Return the (X, Y) coordinate for the center point of the cell that contains the specified text.  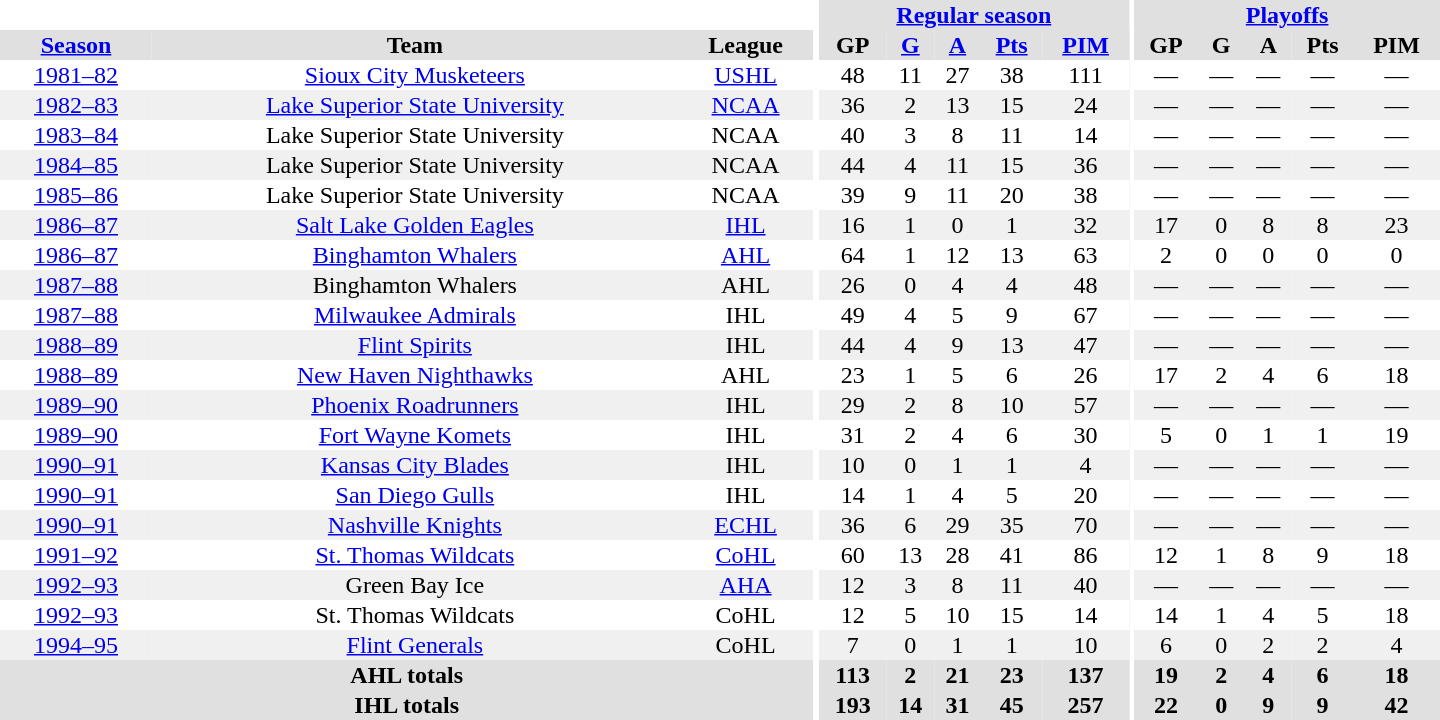
67 (1086, 315)
1982–83 (76, 105)
193 (853, 705)
AHA (746, 585)
Milwaukee Admirals (415, 315)
Kansas City Blades (415, 465)
1991–92 (76, 555)
22 (1166, 705)
28 (958, 555)
Team (415, 45)
21 (958, 675)
Sioux City Musketeers (415, 75)
27 (958, 75)
New Haven Nighthawks (415, 375)
1983–84 (76, 135)
39 (853, 195)
AHL totals (406, 675)
Green Bay Ice (415, 585)
257 (1086, 705)
IHL totals (406, 705)
137 (1086, 675)
Playoffs (1287, 15)
41 (1012, 555)
1985–86 (76, 195)
49 (853, 315)
1994–95 (76, 645)
USHL (746, 75)
7 (853, 645)
111 (1086, 75)
24 (1086, 105)
35 (1012, 525)
Phoenix Roadrunners (415, 405)
1984–85 (76, 165)
Season (76, 45)
47 (1086, 345)
Nashville Knights (415, 525)
Salt Lake Golden Eagles (415, 225)
League (746, 45)
ECHL (746, 525)
30 (1086, 435)
113 (853, 675)
64 (853, 255)
60 (853, 555)
32 (1086, 225)
Flint Generals (415, 645)
Regular season (974, 15)
63 (1086, 255)
16 (853, 225)
70 (1086, 525)
86 (1086, 555)
Fort Wayne Komets (415, 435)
San Diego Gulls (415, 495)
57 (1086, 405)
42 (1396, 705)
1981–82 (76, 75)
45 (1012, 705)
Flint Spirits (415, 345)
